Pinpoint the cell where the given text exists, returning its (x, y) midpoint coordinate. 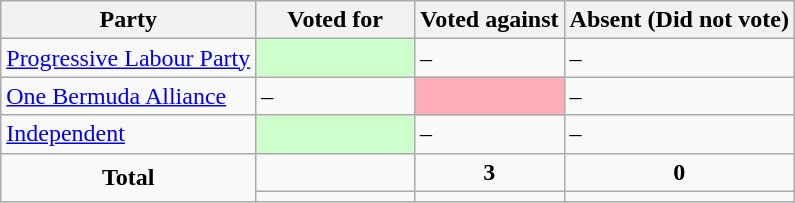
Voted against (489, 20)
Absent (Did not vote) (679, 20)
Voted for (336, 20)
One Bermuda Alliance (128, 96)
0 (679, 172)
Independent (128, 134)
Total (128, 178)
Party (128, 20)
3 (489, 172)
Progressive Labour Party (128, 58)
